Scan for the cell matching the given text and deliver its (x, y) coordinate at center. 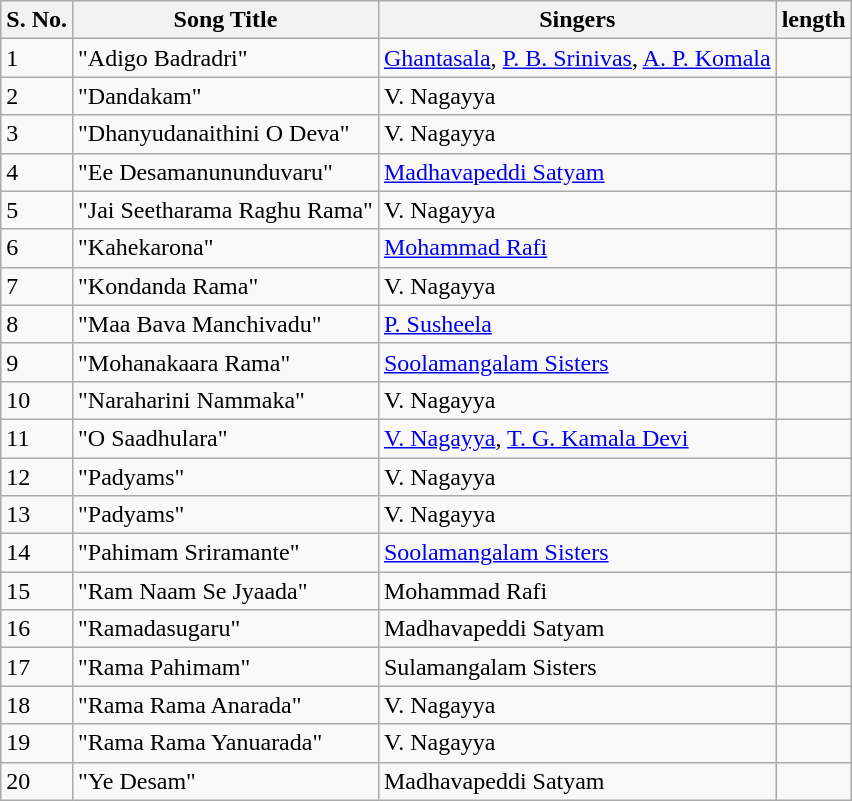
length (814, 20)
"Rama Rama Anarada" (225, 705)
10 (37, 400)
"Ram Naam Se Jyaada" (225, 591)
Sulamangalam Sisters (577, 667)
16 (37, 629)
"Kahekarona" (225, 248)
11 (37, 438)
3 (37, 134)
"Mohanakaara Rama" (225, 362)
"Pahimam Sriramante" (225, 553)
"Kondanda Rama" (225, 286)
17 (37, 667)
9 (37, 362)
15 (37, 591)
P. Susheela (577, 324)
Song Title (225, 20)
18 (37, 705)
5 (37, 210)
"Ramadasugaru" (225, 629)
20 (37, 781)
"Naraharini Nammaka" (225, 400)
"Rama Rama Yanuarada" (225, 743)
2 (37, 96)
"Ee Desamanununduvaru" (225, 172)
"Dhanyudanaithini O Deva" (225, 134)
7 (37, 286)
"O Saadhulara" (225, 438)
"Dandakam" (225, 96)
1 (37, 58)
4 (37, 172)
"Adigo Badradri" (225, 58)
"Ye Desam" (225, 781)
"Maa Bava Manchivadu" (225, 324)
14 (37, 553)
13 (37, 515)
"Jai Seetharama Raghu Rama" (225, 210)
"Rama Pahimam" (225, 667)
Ghantasala, P. B. Srinivas, A. P. Komala (577, 58)
6 (37, 248)
8 (37, 324)
Singers (577, 20)
19 (37, 743)
S. No. (37, 20)
12 (37, 477)
V. Nagayya, T. G. Kamala Devi (577, 438)
